Locate the cell with the specified text and output its (X, Y) center coordinate. 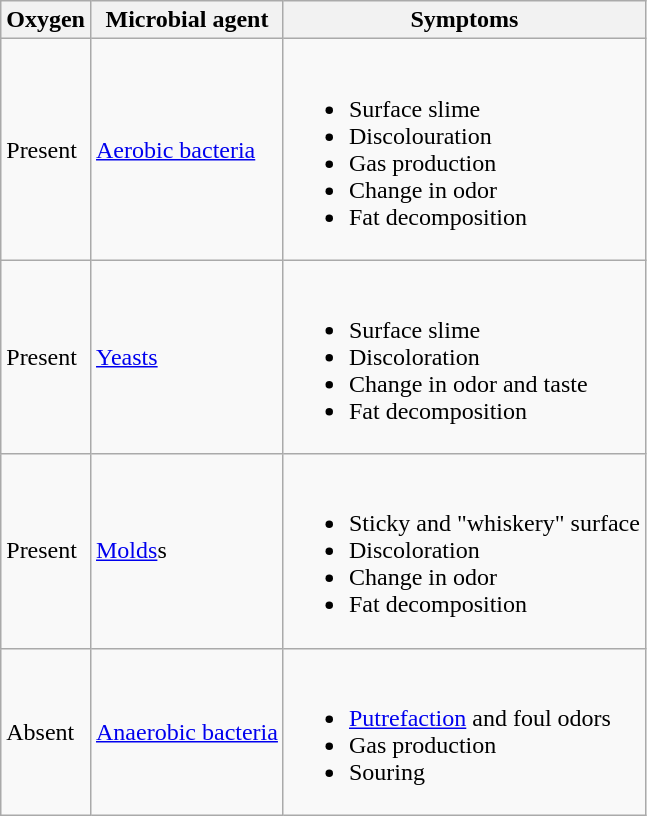
Moldss (186, 551)
Surface slimeDiscolorationChange in odor and tasteFat decomposition (464, 357)
Anaerobic bacteria (186, 732)
Sticky and "whiskery" surfaceDiscolorationChange in odorFat decomposition (464, 551)
Oxygen (46, 20)
Surface slimeDiscolourationGas productionChange in odorFat decomposition (464, 150)
Putrefaction and foul odorsGas productionSouring (464, 732)
Yeasts (186, 357)
Absent (46, 732)
Symptoms (464, 20)
Aerobic bacteria (186, 150)
Microbial agent (186, 20)
